Output the [x, y] coordinate of the center of the cell containing the given text.  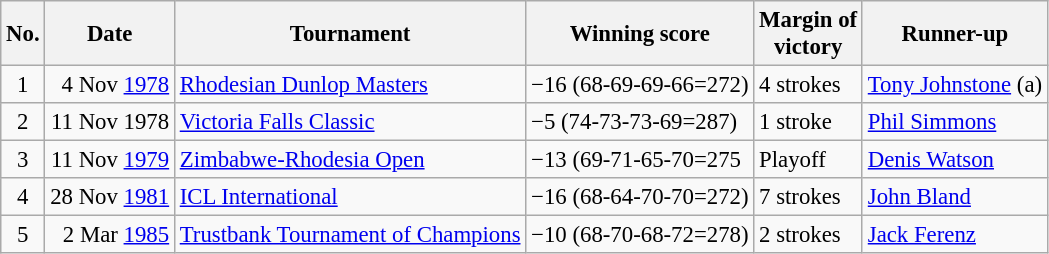
1 stroke [808, 122]
4 Nov 1978 [110, 85]
7 strokes [808, 197]
−13 (69-71-65-70=275 [640, 160]
4 [23, 197]
−10 (68-70-68-72=278) [640, 235]
−16 (68-64-70-70=272) [640, 197]
Date [110, 34]
2 [23, 122]
Playoff [808, 160]
Phil Simmons [954, 122]
Margin ofvictory [808, 34]
Victoria Falls Classic [350, 122]
1 [23, 85]
4 strokes [808, 85]
3 [23, 160]
Zimbabwe-Rhodesia Open [350, 160]
No. [23, 34]
2 strokes [808, 235]
2 Mar 1985 [110, 235]
5 [23, 235]
28 Nov 1981 [110, 197]
11 Nov 1978 [110, 122]
−16 (68-69-69-66=272) [640, 85]
Trustbank Tournament of Champions [350, 235]
Tournament [350, 34]
11 Nov 1979 [110, 160]
Runner-up [954, 34]
Jack Ferenz [954, 235]
John Bland [954, 197]
Winning score [640, 34]
Rhodesian Dunlop Masters [350, 85]
Denis Watson [954, 160]
ICL International [350, 197]
−5 (74-73-73-69=287) [640, 122]
Tony Johnstone (a) [954, 85]
